Return the (x, y) coordinate for the center point of the cell that contains the specified text.  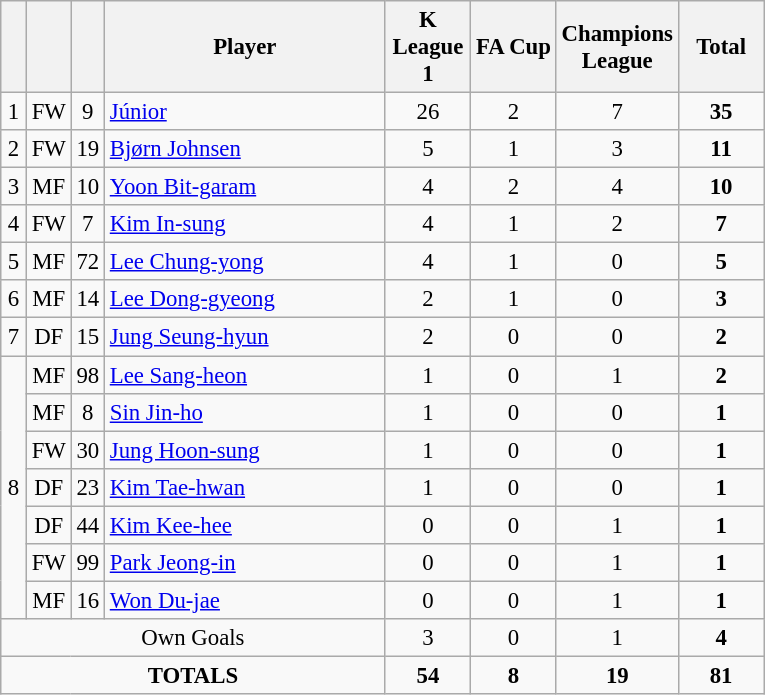
Kim In-sung (244, 224)
Lee Chung-yong (244, 262)
99 (88, 563)
30 (88, 450)
14 (88, 299)
Jung Seung-hyun (244, 337)
16 (88, 600)
Player (244, 47)
Yoon Bit-garam (244, 187)
Sin Jin-ho (244, 412)
TOTALS (193, 675)
Own Goals (193, 638)
Júnior (244, 112)
35 (721, 112)
Champions League (617, 47)
FA Cup (514, 47)
Total (721, 47)
6 (14, 299)
Lee Dong-gyeong (244, 299)
44 (88, 525)
K League 1 (428, 47)
72 (88, 262)
Won Du-jae (244, 600)
Lee Sang-heon (244, 375)
81 (721, 675)
98 (88, 375)
26 (428, 112)
Bjørn Johnsen (244, 149)
Kim Tae-hwan (244, 487)
9 (88, 112)
54 (428, 675)
Jung Hoon-sung (244, 450)
11 (721, 149)
23 (88, 487)
15 (88, 337)
Kim Kee-hee (244, 525)
Park Jeong-in (244, 563)
